Identify which cell holds the provided text, then report its [X, Y] central coordinate. 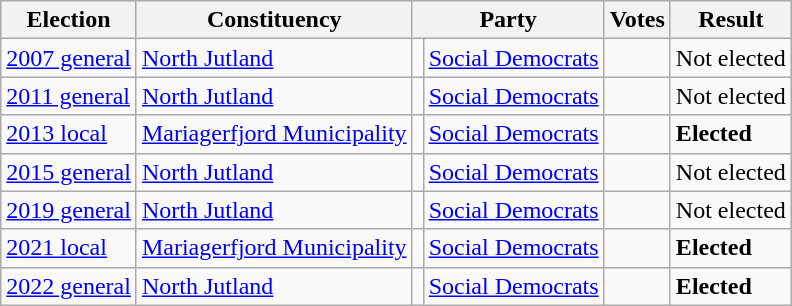
2013 local [69, 134]
Result [730, 20]
2011 general [69, 96]
2007 general [69, 58]
Party [508, 20]
2021 local [69, 248]
2019 general [69, 210]
Constituency [274, 20]
2015 general [69, 172]
Election [69, 20]
Votes [637, 20]
2022 general [69, 286]
